For the text-containing cell, return its midpoint in (X, Y) coordinate format. 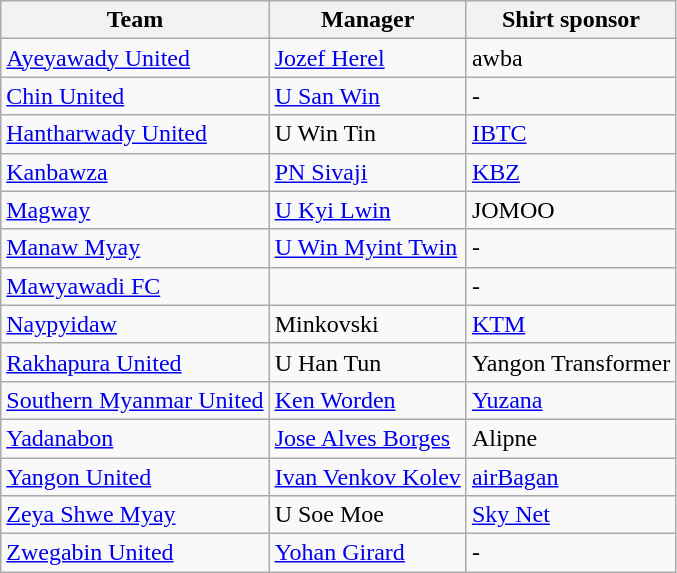
airBagan (570, 477)
Hantharwady United (135, 134)
Ken Worden (368, 400)
Chin United (135, 96)
Jozef Herel (368, 58)
Sky Net (570, 515)
U Han Tun (368, 362)
KTM (570, 324)
Team (135, 20)
Manager (368, 20)
Ayeyawady United (135, 58)
Zwegabin United (135, 553)
Kanbawza (135, 172)
Yohan Girard (368, 553)
U Win Tin (368, 134)
Magway (135, 210)
Minkovski (368, 324)
Zeya Shwe Myay (135, 515)
PN Sivaji (368, 172)
Rakhapura United (135, 362)
Yangon United (135, 477)
Shirt sponsor (570, 20)
Yuzana (570, 400)
Southern Myanmar United (135, 400)
Yangon Transformer (570, 362)
U San Win (368, 96)
KBZ (570, 172)
U Soe Moe (368, 515)
JOMOO (570, 210)
Yadanabon (135, 438)
IBTC (570, 134)
Manaw Myay (135, 248)
U Win Myint Twin (368, 248)
Jose Alves Borges (368, 438)
Naypyidaw (135, 324)
Alipne (570, 438)
Mawyawadi FC (135, 286)
awba (570, 58)
U Kyi Lwin (368, 210)
Ivan Venkov Kolev (368, 477)
